Determine the [x, y] coordinate at the center of the cell enclosing the given text.  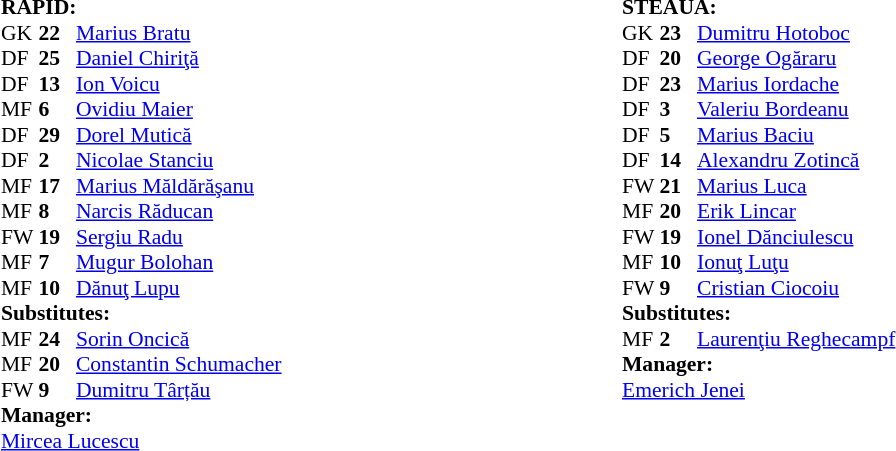
7 [57, 263]
Marius Bratu [179, 33]
22 [57, 33]
Dorel Mutică [179, 135]
29 [57, 135]
3 [679, 109]
Cristian Ciocoiu [796, 288]
5 [679, 135]
Sorin Oncică [179, 339]
Sergiu Radu [179, 237]
Nicolae Stanciu [179, 161]
8 [57, 211]
Laurenţiu Reghecampf [796, 339]
Ionuţ Luţu [796, 263]
Narcis Răducan [179, 211]
25 [57, 59]
Alexandru Zotincă [796, 161]
Erik Lincar [796, 211]
Marius Iordache [796, 84]
Dumitru Hotoboc [796, 33]
14 [679, 161]
Marius Baciu [796, 135]
Marius Măldărăşanu [179, 186]
George Ogăraru [796, 59]
6 [57, 109]
Ovidiu Maier [179, 109]
13 [57, 84]
17 [57, 186]
Ionel Dănciulescu [796, 237]
Daniel Chiriţă [179, 59]
Dumitru Târțău [179, 390]
21 [679, 186]
Valeriu Bordeanu [796, 109]
Dănuţ Lupu [179, 288]
24 [57, 339]
Emerich Jenei [758, 390]
Marius Luca [796, 186]
Constantin Schumacher [179, 365]
Mugur Bolohan [179, 263]
Ion Voicu [179, 84]
